Pinpoint the cell where the given text exists, returning its [X, Y] midpoint coordinate. 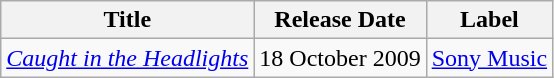
Sony Music [489, 58]
Label [489, 20]
18 October 2009 [340, 58]
Title [128, 20]
Release Date [340, 20]
Caught in the Headlights [128, 58]
